Capture the cell that displays the provided text and extract its [X, Y] central coordinate. 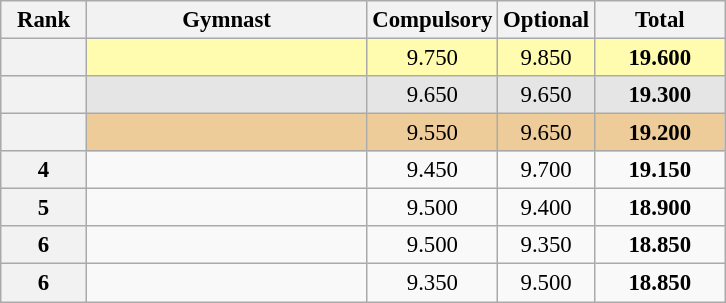
9.850 [546, 58]
9.550 [432, 133]
9.750 [432, 58]
9.400 [546, 208]
Rank [44, 20]
18.900 [660, 208]
9.700 [546, 170]
Optional [546, 20]
Compulsory [432, 20]
19.300 [660, 95]
Total [660, 20]
19.600 [660, 58]
5 [44, 208]
4 [44, 170]
9.450 [432, 170]
19.200 [660, 133]
Gymnast [226, 20]
19.150 [660, 170]
